Detect which cell encompasses the target text, then output its [X, Y] center coordinate. 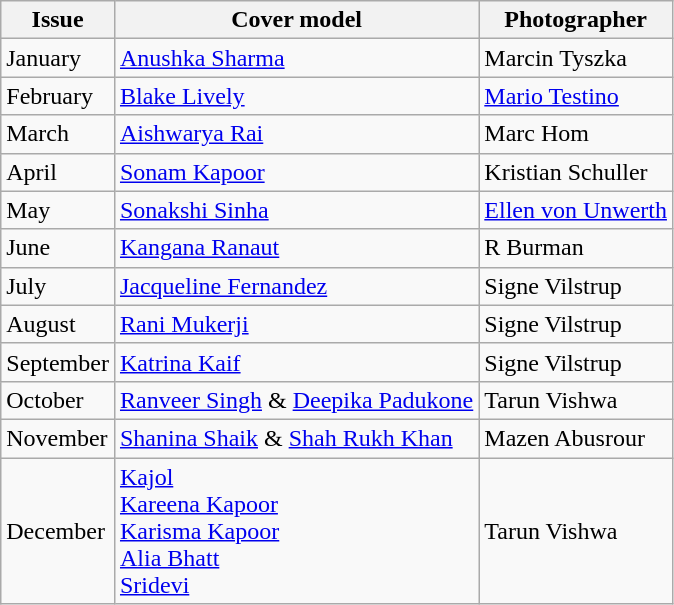
Ranveer Singh & Deepika Padukone [296, 400]
December [58, 531]
May [58, 210]
October [58, 400]
Marc Hom [576, 134]
Photographer [576, 20]
Marcin Tyszka [576, 58]
Cover model [296, 20]
Katrina Kaif [296, 362]
April [58, 172]
Kangana Ranaut [296, 248]
Sonakshi Sinha [296, 210]
August [58, 324]
Sonam Kapoor [296, 172]
Mario Testino [576, 96]
Rani Mukerji [296, 324]
Shanina Shaik & Shah Rukh Khan [296, 438]
Blake Lively [296, 96]
Jacqueline Fernandez [296, 286]
Ellen von Unwerth [576, 210]
Mazen Abusrour [576, 438]
Aishwarya Rai [296, 134]
Issue [58, 20]
November [58, 438]
March [58, 134]
June [58, 248]
January [58, 58]
February [58, 96]
Kristian Schuller [576, 172]
R Burman [576, 248]
Anushka Sharma [296, 58]
July [58, 286]
September [58, 362]
KajolKareena KapoorKarisma KapoorAlia BhattSridevi [296, 531]
